Locate the cell with the specified text and output its [X, Y] center coordinate. 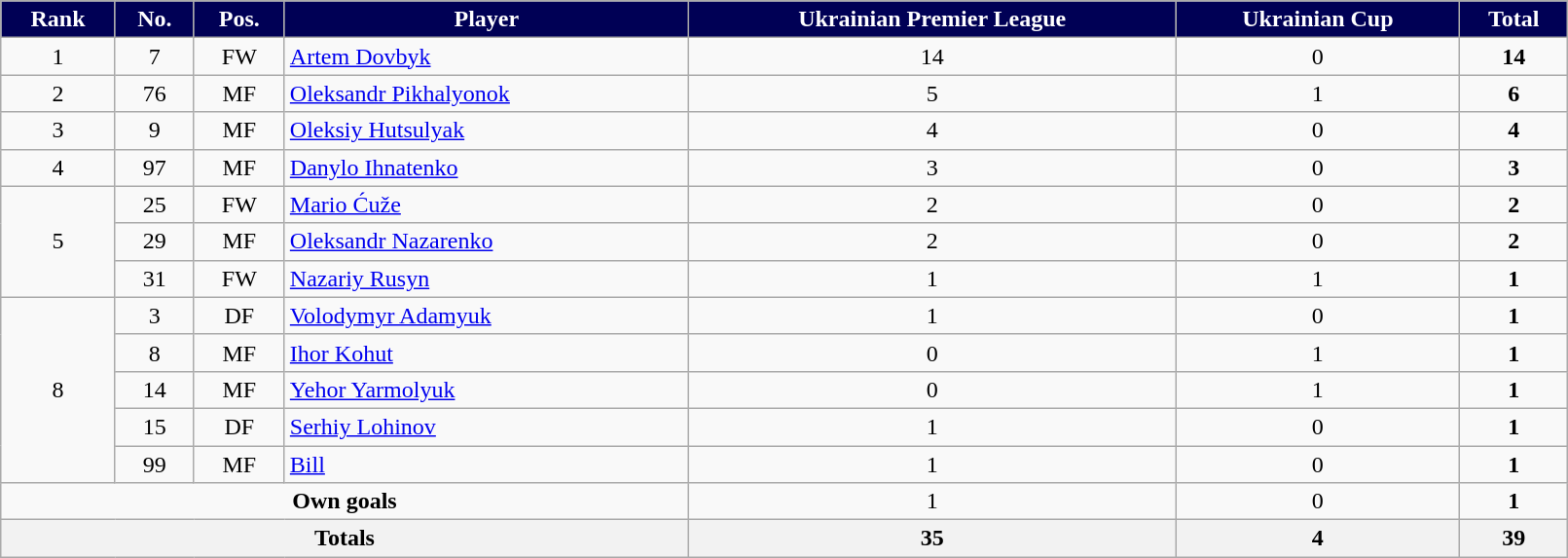
Own goals [345, 502]
Ukrainian Premier League [932, 19]
25 [154, 205]
Oleksandr Pikhalyonok [487, 93]
Serhiy Lohinov [487, 427]
Ukrainian Cup [1318, 19]
76 [154, 93]
15 [154, 427]
39 [1514, 539]
No. [154, 19]
Artem Dovbyk [487, 56]
Danylo Ihnatenko [487, 167]
Pos. [239, 19]
9 [154, 130]
Player [487, 19]
Bill [487, 465]
Rank [58, 19]
31 [154, 279]
Yehor Yarmolyuk [487, 390]
Ihor Kohut [487, 353]
6 [1514, 93]
29 [154, 242]
97 [154, 167]
Nazariy Rusyn [487, 279]
99 [154, 465]
Oleksiy Hutsulyak [487, 130]
35 [932, 539]
Volodymyr Adamyuk [487, 316]
Oleksandr Nazarenko [487, 242]
Mario Ćuže [487, 205]
Total [1514, 19]
Totals [345, 539]
7 [154, 56]
